Extract the [x, y] coordinate from the center of the cell holding the provided text.  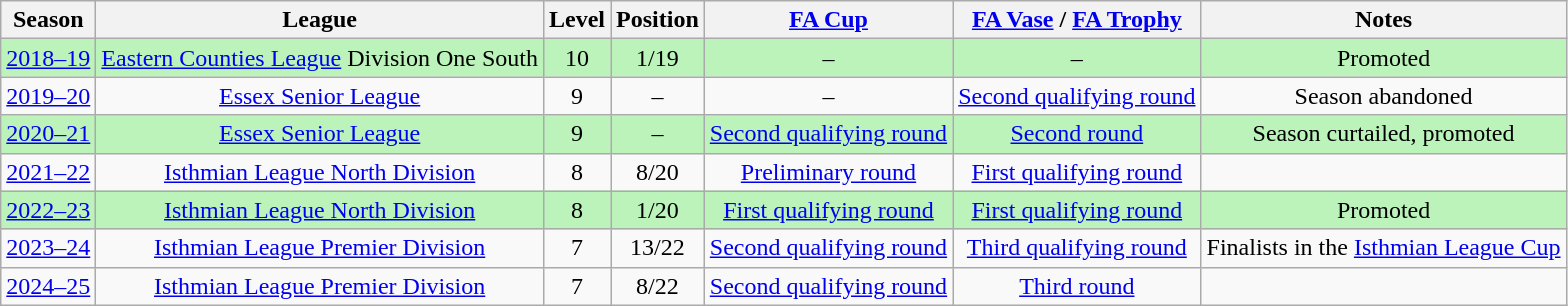
2023–24 [48, 248]
2022–23 [48, 210]
Level [576, 20]
2024–25 [48, 286]
Position [658, 20]
2021–22 [48, 172]
Notes [1384, 20]
13/22 [658, 248]
FA Vase / FA Trophy [1077, 20]
Third qualifying round [1077, 248]
2019–20 [48, 96]
Season curtailed, promoted [1384, 134]
Second round [1077, 134]
2020–21 [48, 134]
10 [576, 58]
Eastern Counties League Division One South [320, 58]
League [320, 20]
1/19 [658, 58]
Preliminary round [828, 172]
Finalists in the Isthmian League Cup [1384, 248]
1/20 [658, 210]
8/22 [658, 286]
Season [48, 20]
2018–19 [48, 58]
FA Cup [828, 20]
Season abandoned [1384, 96]
8/20 [658, 172]
Third round [1077, 286]
